Search for the cell housing the specified text and yield its (X, Y) center coordinate. 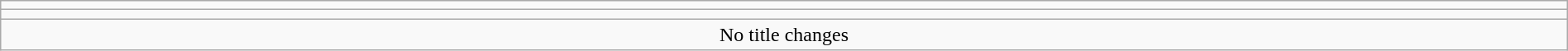
No title changes (784, 35)
